Locate the cell with the specified text and output its (x, y) center coordinate. 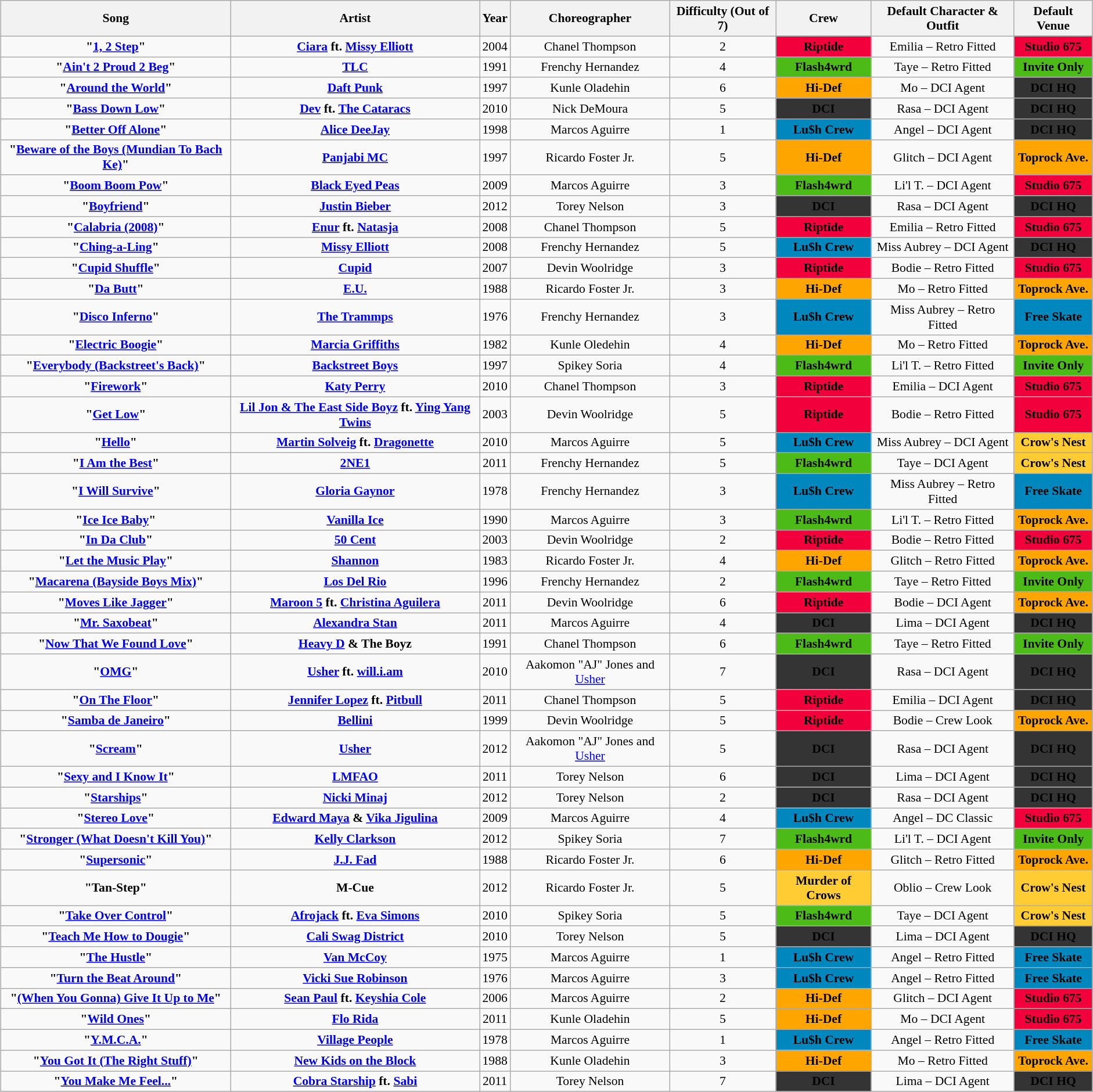
"Disco Inferno" (116, 317)
Oblio – Crew Look (943, 888)
Bellini (355, 720)
Afrojack ft. Eva Simons (355, 915)
Village People (355, 1040)
"Da Butt" (116, 289)
Flo Rida (355, 1019)
"Let the Music Play" (116, 561)
Cupid (355, 268)
Song (116, 19)
"Stronger (What Doesn't Kill You)" (116, 839)
"Moves Like Jagger" (116, 602)
"Macarena (Bayside Boys Mix)" (116, 581)
Murder of Crows (824, 888)
"You Make Me Feel..." (116, 1082)
"Everybody (Backstreet's Back)" (116, 366)
1996 (495, 581)
"Around the World" (116, 88)
Kunle Oledehin (590, 345)
Vanilla Ice (355, 519)
E.U. (355, 289)
Angel – DC Classic (943, 818)
"Wild Ones" (116, 1019)
"Teach Me How to Dougie" (116, 936)
"Ain't 2 Proud 2 Beg" (116, 67)
"Tan-Step" (116, 888)
Choreographer (590, 19)
1982 (495, 345)
"Boom Boom Pow" (116, 185)
"Sexy and I Know It" (116, 777)
M-Cue (355, 888)
Martin Solveig ft. Dragonette (355, 443)
"Firework" (116, 386)
1998 (495, 129)
Difficulty (Out of 7) (722, 19)
"Now That We Found Love" (116, 644)
Artist (355, 19)
"Stereo Love" (116, 818)
The Trammps (355, 317)
Shannon (355, 561)
"Starships" (116, 798)
Heavy D & The Boyz (355, 644)
Nick DeMoura (590, 109)
"Supersonic" (116, 860)
Panjabi MC (355, 157)
Sean Paul ft. Keyshia Cole (355, 998)
"1, 2 Step" (116, 46)
"Boyfriend" (116, 206)
Dev ft. The Cataracs (355, 109)
Ciara ft. Missy Elliott (355, 46)
"In Da Club" (116, 540)
"Better Off Alone" (116, 129)
TLC (355, 67)
"Turn the Beat Around" (116, 978)
Black Eyed Peas (355, 185)
"Electric Boogie" (116, 345)
"Cupid Shuffle" (116, 268)
"Hello" (116, 443)
"Ching-a-Ling" (116, 247)
Kelly Clarkson (355, 839)
Default Venue (1054, 19)
Justin Bieber (355, 206)
Year (495, 19)
"Y.M.C.A." (116, 1040)
"(When You Gonna) Give It Up to Me" (116, 998)
Backstreet Boys (355, 366)
Alice DeeJay (355, 129)
Default Character & Outfit (943, 19)
Usher ft. will.i.am (355, 671)
Bodie – DCI Agent (943, 602)
Katy Perry (355, 386)
Edward Maya & Vika Jigulina (355, 818)
"OMG" (116, 671)
1999 (495, 720)
Marcia Griffiths (355, 345)
LMFAO (355, 777)
Cali Swag District (355, 936)
"I Will Survive" (116, 491)
Los Del Rio (355, 581)
Daft Punk (355, 88)
2007 (495, 268)
1983 (495, 561)
Jennifer Lopez ft. Pitbull (355, 700)
2006 (495, 998)
"Ice Ice Baby" (116, 519)
Lil Jon & The East Side Boyz ft. Ying Yang Twins (355, 415)
1975 (495, 957)
Crew (824, 19)
Angel – DCI Agent (943, 129)
Missy Elliott (355, 247)
"Beware of the Boys (Mundian To Bach Ke)" (116, 157)
Nicki Minaj (355, 798)
"On The Floor" (116, 700)
2NE1 (355, 464)
"I Am the Best" (116, 464)
"Get Low" (116, 415)
Usher (355, 748)
Van McCoy (355, 957)
50 Cent (355, 540)
Vicki Sue Robinson (355, 978)
"Samba de Janeiro" (116, 720)
Alexandra Stan (355, 623)
Cobra Starship ft. Sabi (355, 1082)
"You Got It (The Right Stuff)" (116, 1061)
Enur ft. Natasja (355, 227)
"Bass Down Low" (116, 109)
2004 (495, 46)
"Take Over Control" (116, 915)
Gloria Gaynor (355, 491)
"Calabria (2008)" (116, 227)
"Mr. Saxobeat" (116, 623)
Maroon 5 ft. Christina Aguilera (355, 602)
J.J. Fad (355, 860)
Bodie – Crew Look (943, 720)
1990 (495, 519)
"The Hustle" (116, 957)
New Kids on the Block (355, 1061)
"Scream" (116, 748)
